From the cell containing the given text, extract its center point as [X, Y] coordinate. 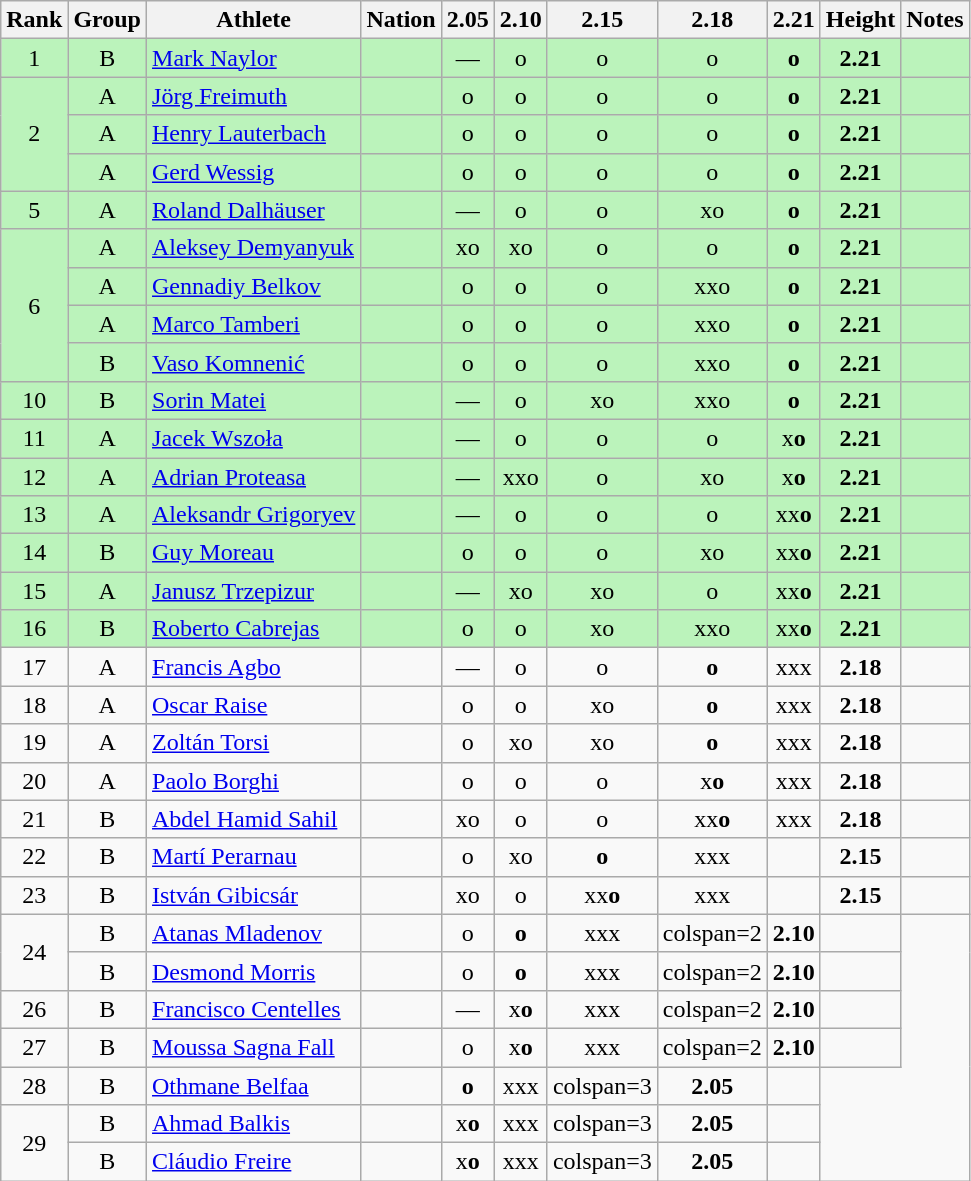
22 [34, 857]
Francis Agbo [254, 667]
15 [34, 591]
Ahmad Balkis [254, 1124]
17 [34, 667]
1 [34, 58]
16 [34, 629]
Oscar Raise [254, 705]
Aleksandr Grigoryev [254, 515]
Marco Tamberi [254, 324]
23 [34, 895]
5 [34, 210]
Cláudio Freire [254, 1162]
18 [34, 705]
29 [34, 1143]
Group [108, 20]
28 [34, 1085]
Moussa Sagna Fall [254, 1047]
Aleksey Demyanyuk [254, 248]
12 [34, 477]
13 [34, 515]
Mark Naylor [254, 58]
21 [34, 819]
Adrian Proteasa [254, 477]
Roland Dalhäuser [254, 210]
Gennadiy Belkov [254, 286]
Martí Perarnau [254, 857]
Rank [34, 20]
Height [860, 20]
Othmane Belfaa [254, 1085]
Jacek Wszoła [254, 438]
Nation [401, 20]
Guy Moreau [254, 553]
Roberto Cabrejas [254, 629]
24 [34, 952]
19 [34, 743]
11 [34, 438]
Jörg Freimuth [254, 96]
27 [34, 1047]
Janusz Trzepizur [254, 591]
Notes [935, 20]
Zoltán Torsi [254, 743]
Vaso Komnenić [254, 362]
Atanas Mladenov [254, 933]
14 [34, 553]
20 [34, 781]
Sorin Matei [254, 400]
Abdel Hamid Sahil [254, 819]
2 [34, 134]
Gerd Wessig [254, 172]
Francisco Centelles [254, 1009]
26 [34, 1009]
Desmond Morris [254, 971]
István Gibicsár [254, 895]
6 [34, 305]
Athlete [254, 20]
Henry Lauterbach [254, 134]
10 [34, 400]
Paolo Borghi [254, 781]
